Return (x, y) of the center of cell containing provided text 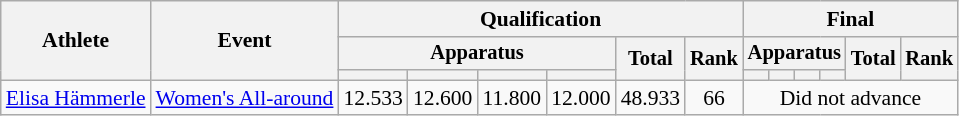
Athlete (76, 40)
Qualification (540, 19)
Event (245, 40)
12.533 (372, 98)
Final (850, 19)
Did not advance (850, 98)
12.000 (580, 98)
12.600 (442, 98)
48.933 (650, 98)
11.800 (512, 98)
Women's All-around (245, 98)
66 (714, 98)
Elisa Hämmerle (76, 98)
